Capture the cell that displays the provided text and extract its [X, Y] central coordinate. 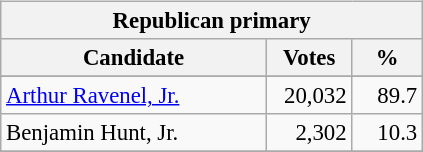
Benjamin Hunt, Jr. [134, 133]
Votes [309, 58]
89.7 [388, 96]
Arthur Ravenel, Jr. [134, 96]
10.3 [388, 133]
Republican primary [212, 21]
20,032 [309, 96]
2,302 [309, 133]
Candidate [134, 58]
% [388, 58]
